Locate the cell with the specified text and output its [X, Y] center coordinate. 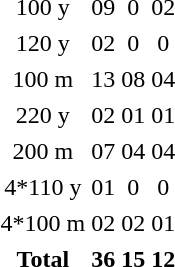
08 [134, 79]
04 [134, 151]
07 [104, 151]
13 [104, 79]
